Determine the (x, y) coordinate at the center of the cell enclosing the given text.  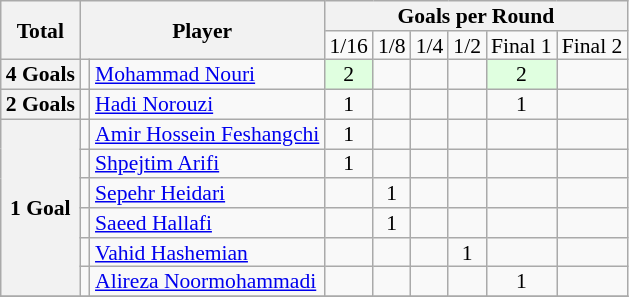
Saeed Hallafi (207, 223)
Total (40, 30)
Amir Hossein Feshangchi (207, 134)
1/16 (348, 46)
Final 2 (592, 46)
Hadi Norouzi (207, 105)
Player (202, 30)
1/4 (430, 46)
Sepehr Heidari (207, 193)
1/8 (392, 46)
Goals per Round (476, 16)
2 Goals (40, 105)
1/2 (467, 46)
Mohammad Nouri (207, 75)
1 Goal (40, 208)
Alireza Noormohammadi (207, 282)
Final 1 (522, 46)
Shpejtim Arifi (207, 164)
Vahid Hashemian (207, 253)
4 Goals (40, 75)
